Scan for the cell matching the given text and deliver its (X, Y) coordinate at center. 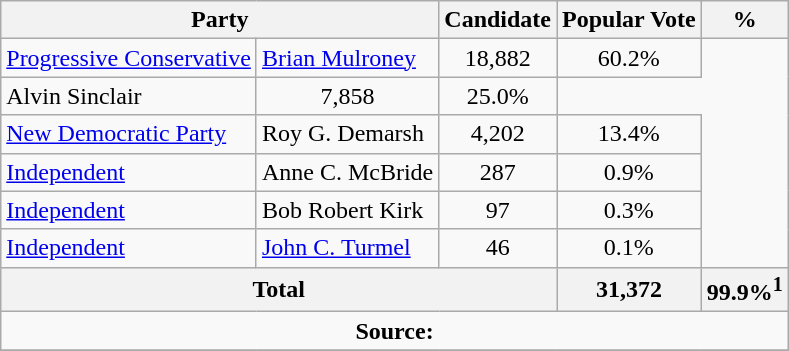
Party (220, 20)
Roy G. Demarsh (347, 134)
Bob Robert Kirk (347, 210)
Source: (395, 331)
60.2% (630, 58)
Brian Mulroney (347, 58)
Popular Vote (630, 20)
0.1% (630, 248)
46 (498, 248)
99.9%1 (744, 290)
31,372 (630, 290)
Anne C. McBride (347, 172)
Progressive Conservative (129, 58)
Total (279, 290)
0.9% (630, 172)
97 (498, 210)
13.4% (630, 134)
0.3% (630, 210)
7,858 (347, 96)
287 (498, 172)
% (744, 20)
Alvin Sinclair (129, 96)
25.0% (498, 96)
4,202 (498, 134)
John C. Turmel (347, 248)
18,882 (498, 58)
Candidate (498, 20)
New Democratic Party (129, 134)
